Output the [X, Y] coordinate of the center of the cell containing the given text.  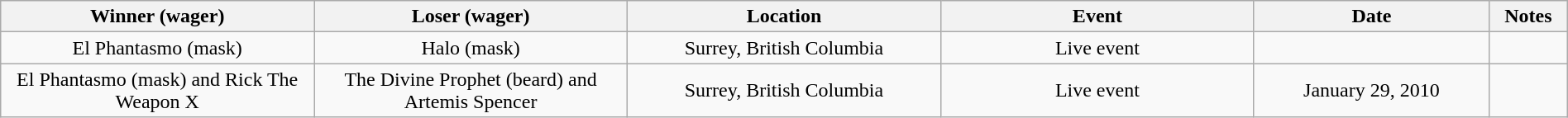
El Phantasmo (mask) and Rick The Weapon X [157, 91]
Date [1371, 17]
Loser (wager) [471, 17]
January 29, 2010 [1371, 91]
The Divine Prophet (beard) and Artemis Spencer [471, 91]
Event [1097, 17]
Location [784, 17]
Notes [1528, 17]
El Phantasmo (mask) [157, 48]
Winner (wager) [157, 17]
Halo (mask) [471, 48]
